Search for the cell housing the specified text and yield its [X, Y] center coordinate. 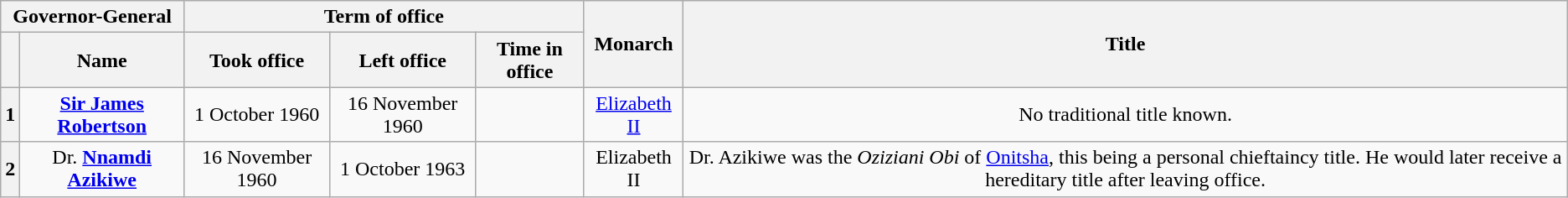
Monarch [633, 44]
Name [102, 60]
No traditional title known. [1126, 114]
Took office [257, 60]
Governor-General [92, 17]
Dr. Nnamdi Azikiwe [102, 169]
Sir James Robertson [102, 114]
Dr. Azikiwe was the Oziziani Obi of Onitsha, this being a personal chieftaincy title. He would later receive a hereditary title after leaving office. [1126, 169]
Left office [403, 60]
1 October 1963 [403, 169]
Time in office [529, 60]
1 [10, 114]
Title [1126, 44]
Term of office [384, 17]
1 October 1960 [257, 114]
2 [10, 169]
